Search for the cell housing the specified text and yield its [X, Y] center coordinate. 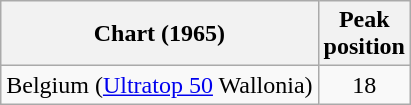
Chart (1965) [160, 34]
18 [364, 85]
Belgium (Ultratop 50 Wallonia) [160, 85]
Peakposition [364, 34]
